Return the [X, Y] coordinate for the center point of the cell that contains the specified text.  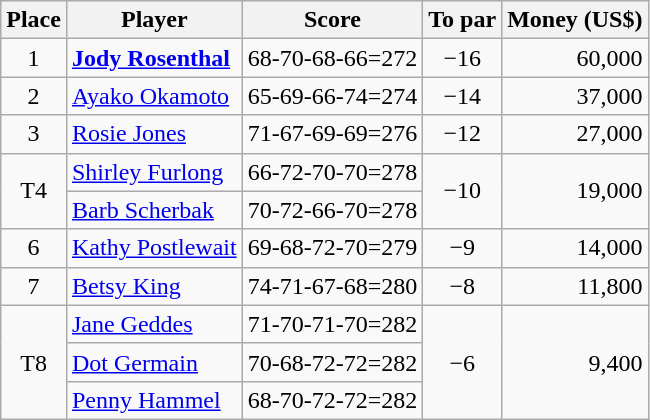
Betsy King [154, 286]
71-70-71-70=282 [332, 324]
9,400 [575, 362]
−16 [462, 58]
Barb Scherbak [154, 210]
T8 [34, 362]
66-72-70-70=278 [332, 172]
19,000 [575, 191]
69-68-72-70=279 [332, 248]
3 [34, 134]
Jody Rosenthal [154, 58]
Ayako Okamoto [154, 96]
6 [34, 248]
To par [462, 20]
Shirley Furlong [154, 172]
Penny Hammel [154, 400]
Player [154, 20]
−6 [462, 362]
−8 [462, 286]
2 [34, 96]
Kathy Postlewait [154, 248]
−14 [462, 96]
68-70-72-72=282 [332, 400]
71-67-69-69=276 [332, 134]
27,000 [575, 134]
Money (US$) [575, 20]
70-72-66-70=278 [332, 210]
−9 [462, 248]
Place [34, 20]
37,000 [575, 96]
14,000 [575, 248]
Dot Germain [154, 362]
11,800 [575, 286]
T4 [34, 191]
−12 [462, 134]
1 [34, 58]
74-71-67-68=280 [332, 286]
7 [34, 286]
68-70-68-66=272 [332, 58]
Score [332, 20]
70-68-72-72=282 [332, 362]
65-69-66-74=274 [332, 96]
−10 [462, 191]
Rosie Jones [154, 134]
Jane Geddes [154, 324]
60,000 [575, 58]
